Extract the (X, Y) coordinate from the center of the cell holding the provided text.  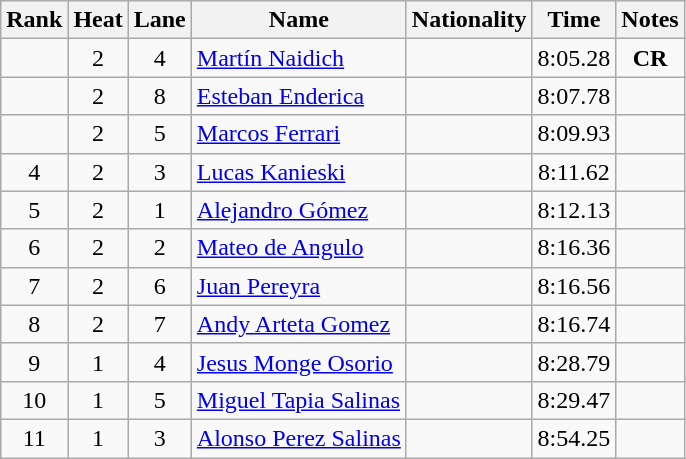
8:05.28 (574, 58)
8:28.79 (574, 362)
8:09.93 (574, 134)
Nationality (469, 20)
8:54.25 (574, 438)
Mateo de Angulo (298, 248)
Miguel Tapia Salinas (298, 400)
9 (34, 362)
Alonso Perez Salinas (298, 438)
8:16.36 (574, 248)
Heat (98, 20)
10 (34, 400)
Andy Arteta Gomez (298, 324)
Lucas Kanieski (298, 172)
Rank (34, 20)
11 (34, 438)
8:11.62 (574, 172)
Time (574, 20)
Notes (650, 20)
8:16.74 (574, 324)
CR (650, 58)
8:16.56 (574, 286)
8:07.78 (574, 96)
Esteban Enderica (298, 96)
8:29.47 (574, 400)
Lane (160, 20)
8:12.13 (574, 210)
Alejandro Gómez (298, 210)
Juan Pereyra (298, 286)
Marcos Ferrari (298, 134)
Jesus Monge Osorio (298, 362)
Name (298, 20)
Martín Naidich (298, 58)
